Identify which cell holds the provided text, then report its (x, y) central coordinate. 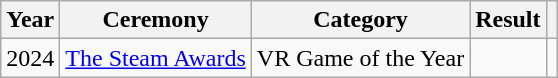
VR Game of the Year (360, 58)
The Steam Awards (156, 58)
Category (360, 20)
Year (30, 20)
Ceremony (156, 20)
Result (508, 20)
2024 (30, 58)
